Identify which cell holds the provided text, then report its (x, y) central coordinate. 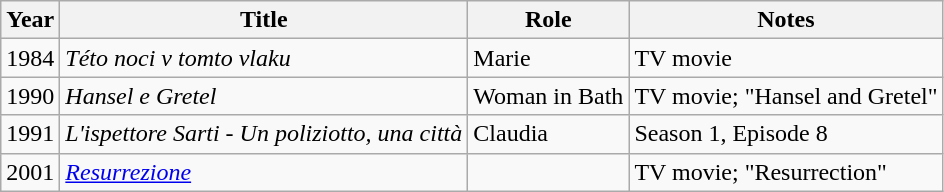
Claudia (548, 134)
TV movie; "Hansel and Gretel" (786, 96)
Hansel e Gretel (264, 96)
1984 (30, 58)
L'ispettore Sarti - Un poliziotto, una città (264, 134)
TV movie; "Resurrection" (786, 172)
Marie (548, 58)
2001 (30, 172)
Title (264, 20)
TV movie (786, 58)
Role (548, 20)
1991 (30, 134)
Této noci v tomto vlaku (264, 58)
Resurrezione (264, 172)
Woman in Bath (548, 96)
Season 1, Episode 8 (786, 134)
Notes (786, 20)
1990 (30, 96)
Year (30, 20)
